Detect which cell encompasses the target text, then output its (x, y) center coordinate. 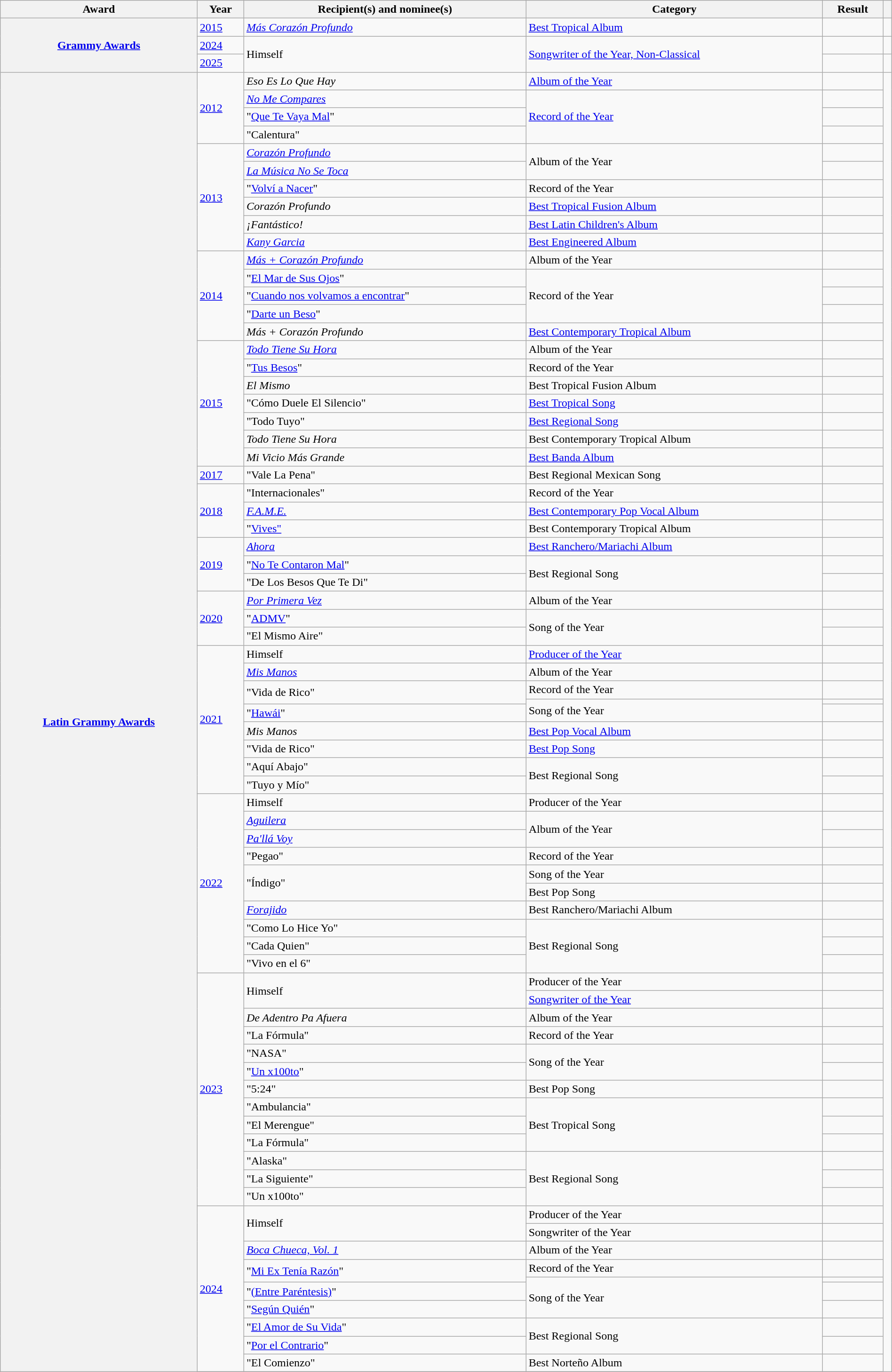
Best Pop Vocal Album (674, 731)
Best Latin Children's Album (674, 224)
2012 (220, 108)
"No Te Contaron Mal" (385, 565)
"Pegao" (385, 856)
De Adentro Pa Afuera (385, 1017)
"Todo Tuyo" (385, 421)
"Darte un Beso" (385, 314)
"Vivo en el 6" (385, 964)
"5:24" (385, 1089)
"El Comienzo" (385, 1363)
Best Regional Mexican Song (674, 475)
"Por el Contrario" (385, 1345)
Best Tropical Album (674, 27)
"La Siguiente" (385, 1179)
Songwriter of the Year, Non-Classical (674, 54)
"Mi Ex Tenía Razón" (385, 1270)
Recipient(s) and nominee(s) (385, 9)
Award (99, 9)
"Aquí Abajo" (385, 766)
2020 (220, 618)
2017 (220, 475)
¡Fantástico! (385, 224)
F.A.M.E. (385, 511)
Latin Grammy Awards (99, 722)
Best Banda Album (674, 457)
Result (852, 9)
"El Mar de Sus Ojos" (385, 278)
Best Contemporary Pop Vocal Album (674, 511)
2025 (220, 63)
Mi Vicio Más Grande (385, 457)
Kany Garcia (385, 242)
Ahora (385, 547)
Eso Es Lo Que Hay (385, 81)
"El Mismo Aire" (385, 636)
"De Los Besos Que Te Di" (385, 582)
"Cuando nos volvamos a encontrar" (385, 296)
"Internacionales" (385, 493)
Aguilera (385, 821)
"Calentura" (385, 135)
"Alaska" (385, 1161)
2019 (220, 565)
"El Merengue" (385, 1125)
Más Corazón Profundo (385, 27)
"Como Lo Hice Yo" (385, 928)
2013 (220, 197)
Pa'llá Voy (385, 838)
"El Amor de Su Vida" (385, 1327)
El Mismo (385, 385)
2021 (220, 719)
Por Primera Vez (385, 600)
2022 (220, 884)
"Índigo" (385, 883)
Best Norteño Album (674, 1363)
"Según Quién" (385, 1309)
"Cómo Duele El Silencio" (385, 403)
"NASA" (385, 1053)
No Me Compares (385, 99)
2014 (220, 296)
2018 (220, 511)
"Vale La Pena" (385, 475)
"Volví a Nacer" (385, 188)
"Ambulancia" (385, 1107)
Boca Chueca, Vol. 1 (385, 1250)
Grammy Awards (99, 45)
"Cada Quien" (385, 946)
"Tuyo y Mío" (385, 784)
Year (220, 9)
2023 (220, 1089)
"(Entre Paréntesis)" (385, 1291)
"Tus Besos" (385, 367)
"Que Te Vaya Mal" (385, 117)
"Hawái" (385, 713)
"Vives" (385, 529)
Forajido (385, 910)
Category (674, 9)
La Música No Se Toca (385, 170)
"ADMV" (385, 618)
Best Engineered Album (674, 242)
